Pinpoint the cell where the given text exists, returning its [X, Y] midpoint coordinate. 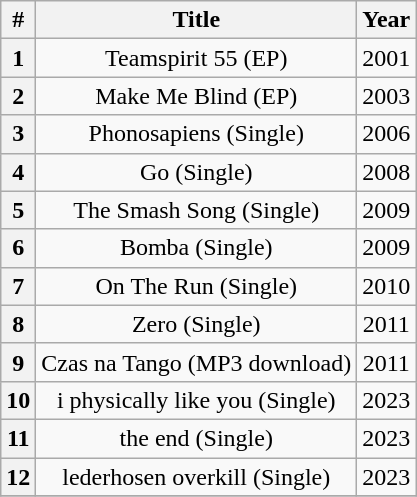
2010 [386, 286]
On The Run (Single) [196, 286]
2003 [386, 96]
the end (Single) [196, 438]
lederhosen overkill (Single) [196, 477]
2 [18, 96]
Title [196, 20]
4 [18, 172]
6 [18, 248]
10 [18, 400]
2001 [386, 58]
1 [18, 58]
Bomba (Single) [196, 248]
12 [18, 477]
7 [18, 286]
2006 [386, 134]
2008 [386, 172]
8 [18, 324]
Teamspirit 55 (EP) [196, 58]
i physically like you (Single) [196, 400]
11 [18, 438]
The Smash Song (Single) [196, 210]
3 [18, 134]
Year [386, 20]
# [18, 20]
Czas na Tango (MP3 download) [196, 362]
Make Me Blind (EP) [196, 96]
Zero (Single) [196, 324]
9 [18, 362]
5 [18, 210]
Go (Single) [196, 172]
Phonosapiens (Single) [196, 134]
